Pinpoint the cell where the given text exists, returning its [x, y] midpoint coordinate. 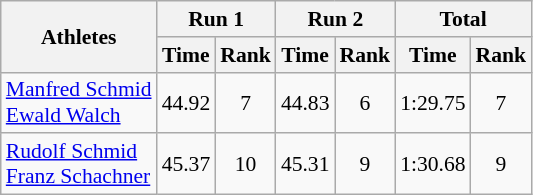
45.37 [186, 164]
Run 1 [216, 19]
1:29.75 [432, 102]
Rudolf SchmidFranz Schachner [79, 164]
6 [366, 102]
Run 2 [336, 19]
1:30.68 [432, 164]
Total [463, 19]
Manfred SchmidEwald Walch [79, 102]
45.31 [306, 164]
44.92 [186, 102]
44.83 [306, 102]
10 [246, 164]
Athletes [79, 36]
